Return the [X, Y] coordinate for the center point of the cell that contains the specified text.  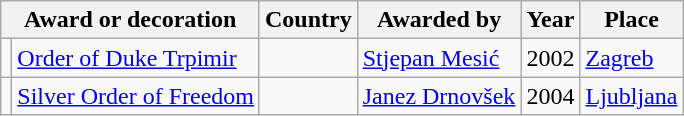
Country [308, 20]
2004 [550, 96]
Place [632, 20]
Zagreb [632, 58]
Silver Order of Freedom [136, 96]
Ljubljana [632, 96]
Awarded by [439, 20]
Stjepan Mesić [439, 58]
Janez Drnovšek [439, 96]
2002 [550, 58]
Award or decoration [130, 20]
Order of Duke Trpimir [136, 58]
Year [550, 20]
